Scan for the cell matching the given text and deliver its [x, y] coordinate at center. 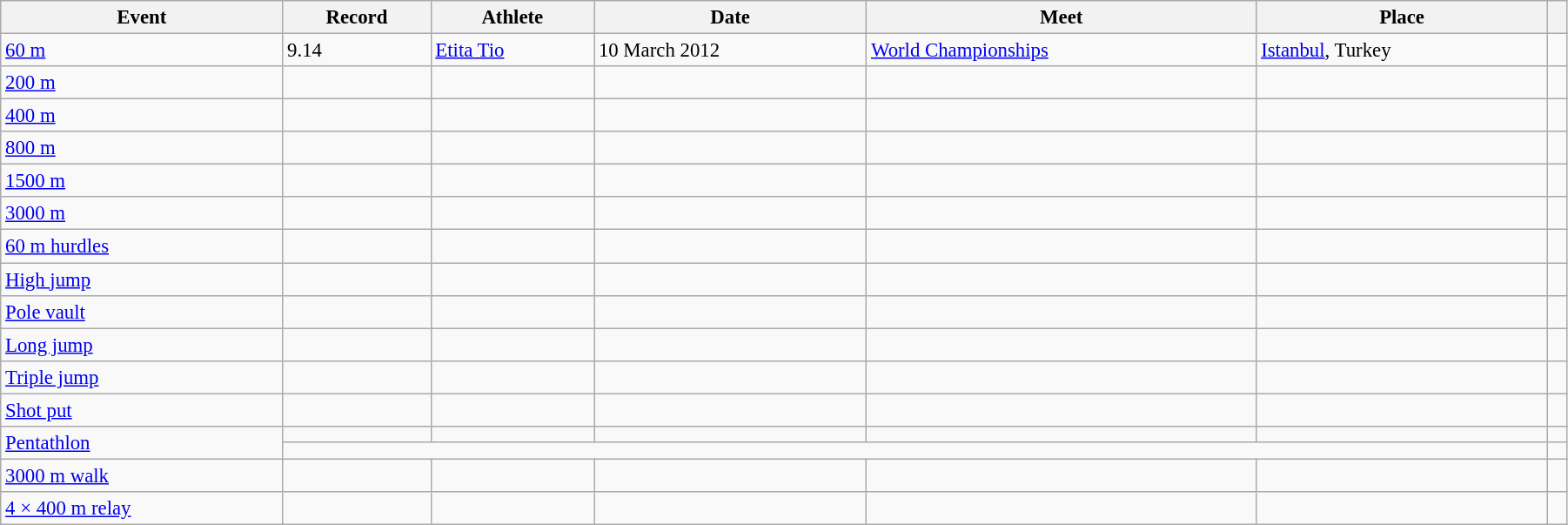
3000 m [142, 213]
Date [731, 17]
Event [142, 17]
4 × 400 m relay [142, 508]
Shot put [142, 410]
1500 m [142, 181]
9.14 [357, 50]
Etita Tio [513, 50]
800 m [142, 148]
High jump [142, 279]
Meet [1062, 17]
Pentathlon [142, 443]
60 m hurdles [142, 246]
Pole vault [142, 312]
Place [1402, 17]
Athlete [513, 17]
10 March 2012 [731, 50]
World Championships [1062, 50]
400 m [142, 116]
200 m [142, 83]
3000 m walk [142, 475]
Record [357, 17]
Triple jump [142, 377]
Long jump [142, 345]
60 m [142, 50]
Istanbul, Turkey [1402, 50]
